Pinpoint the cell where the given text exists, returning its [X, Y] midpoint coordinate. 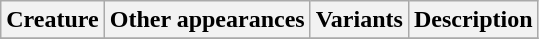
Description [473, 20]
Variants [359, 20]
Other appearances [207, 20]
Creature [52, 20]
